Search for the cell housing the specified text and yield its [x, y] center coordinate. 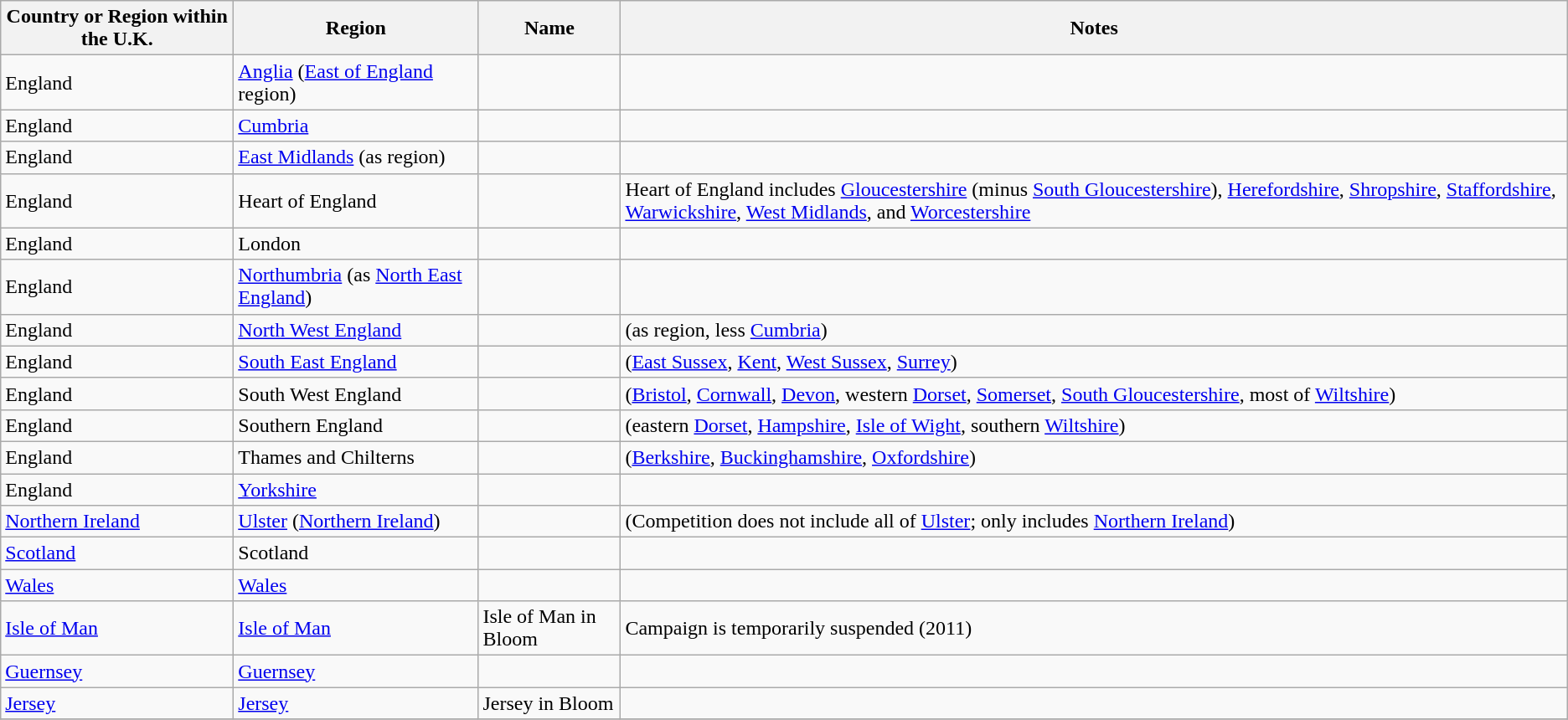
North West England [356, 330]
Thames and Chilterns [356, 457]
Isle of Man in Bloom [549, 628]
Yorkshire [356, 490]
(Competition does not include all of Ulster; only includes Northern Ireland) [1094, 522]
(eastern Dorset, Hampshire, Isle of Wight, southern Wiltshire) [1094, 425]
South East England [356, 362]
Jersey in Bloom [549, 703]
Ulster (Northern Ireland) [356, 522]
Region [356, 28]
Northern Ireland [117, 522]
Anglia (East of England region) [356, 82]
Country or Region within the U.K. [117, 28]
Cumbria [356, 126]
Name [549, 28]
Campaign is temporarily suspended (2011) [1094, 628]
South West England [356, 393]
Notes [1094, 28]
Southern England [356, 425]
Northumbria (as North East England) [356, 286]
East Midlands (as region) [356, 157]
(as region, less Cumbria) [1094, 330]
Heart of England [356, 201]
(East Sussex, Kent, West Sussex, Surrey) [1094, 362]
London [356, 244]
(Bristol, Cornwall, Devon, western Dorset, Somerset, South Gloucestershire, most of Wiltshire) [1094, 393]
(Berkshire, Buckinghamshire, Oxfordshire) [1094, 457]
